Pinpoint the cell where the given text exists, returning its (x, y) midpoint coordinate. 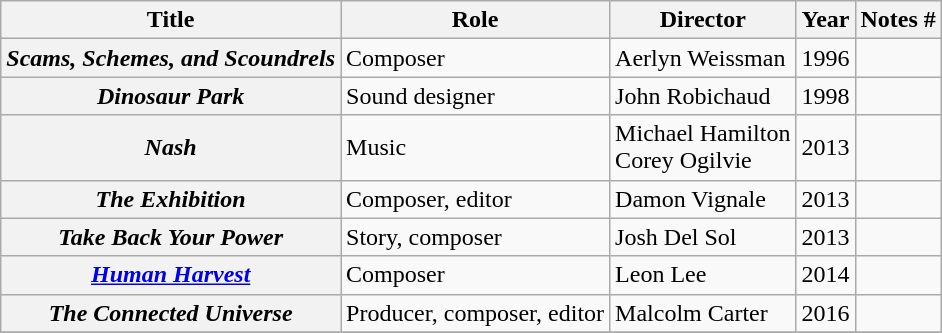
Leon Lee (703, 275)
Josh Del Sol (703, 237)
Title (171, 20)
Year (826, 20)
Take Back Your Power (171, 237)
Story, composer (476, 237)
Music (476, 148)
The Connected Universe (171, 313)
2016 (826, 313)
Damon Vignale (703, 199)
Aerlyn Weissman (703, 58)
Role (476, 20)
Nash (171, 148)
1996 (826, 58)
Malcolm Carter (703, 313)
Scams, Schemes, and Scoundrels (171, 58)
The Exhibition (171, 199)
Dinosaur Park (171, 96)
1998 (826, 96)
Sound designer (476, 96)
Producer, composer, editor (476, 313)
Notes # (898, 20)
2014 (826, 275)
Director (703, 20)
Michael HamiltonCorey Ogilvie (703, 148)
John Robichaud (703, 96)
Human Harvest (171, 275)
Composer, editor (476, 199)
